Return the (X, Y) coordinate for the center point of the cell that contains the specified text.  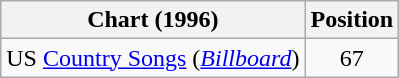
67 (352, 58)
Chart (1996) (153, 20)
Position (352, 20)
US Country Songs (Billboard) (153, 58)
